Scan for the cell matching the given text and deliver its (x, y) coordinate at center. 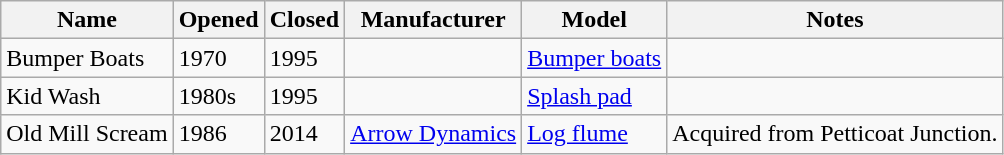
Log flume (594, 134)
Bumper Boats (87, 58)
Old Mill Scream (87, 134)
Name (87, 20)
2014 (304, 134)
Manufacturer (434, 20)
Kid Wash (87, 96)
1970 (218, 58)
Notes (835, 20)
Opened (218, 20)
1980s (218, 96)
Splash pad (594, 96)
1986 (218, 134)
Arrow Dynamics (434, 134)
Model (594, 20)
Bumper boats (594, 58)
Acquired from Petticoat Junction. (835, 134)
Closed (304, 20)
